Extract the [x, y] coordinate from the center of the cell holding the provided text.  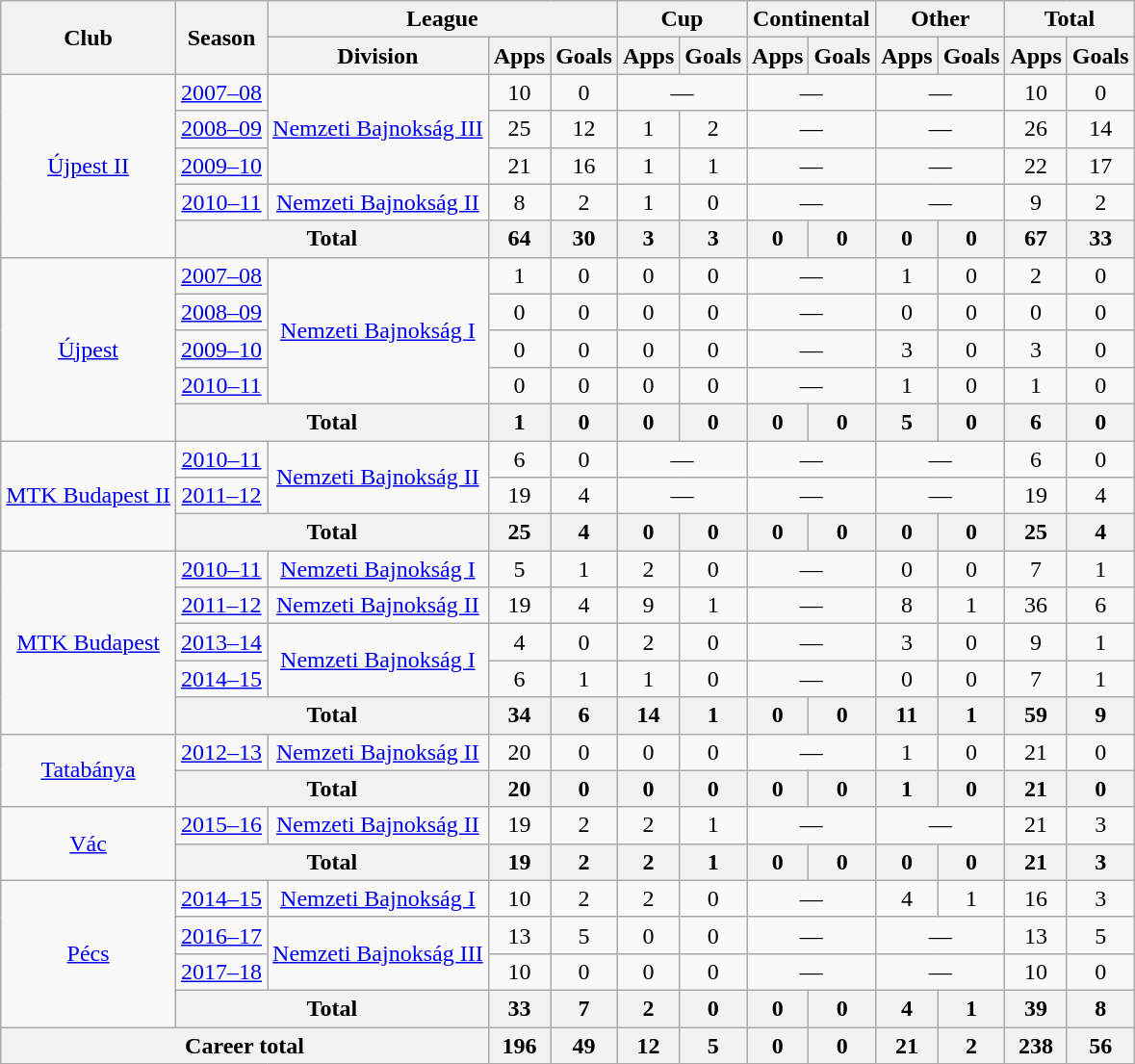
Division [378, 56]
Tatabánya [89, 770]
64 [519, 239]
Pécs [89, 953]
59 [1036, 715]
17 [1100, 166]
30 [584, 239]
Continental [812, 19]
36 [1036, 606]
Vác [89, 843]
2013–14 [221, 642]
2016–17 [221, 935]
2017–18 [221, 972]
Club [89, 38]
MTK Budapest II [89, 496]
Other [941, 19]
39 [1036, 1008]
56 [1100, 1045]
11 [907, 715]
67 [1036, 239]
Újpest II [89, 166]
26 [1036, 129]
League [443, 19]
Újpest [89, 349]
MTK Budapest [89, 642]
2015–16 [221, 825]
Cup [682, 19]
2012–13 [221, 752]
Career total [245, 1045]
238 [1036, 1045]
34 [519, 715]
Season [221, 38]
22 [1036, 166]
196 [519, 1045]
49 [584, 1045]
